Locate the cell with the specified text and output its (X, Y) center coordinate. 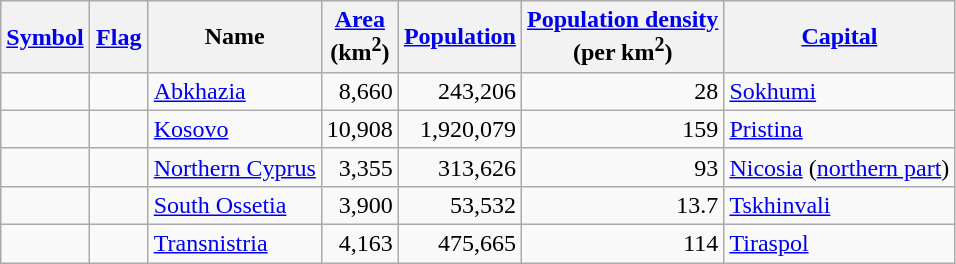
Area(km2) (360, 37)
Tskhinvali (840, 205)
Population density(per km2) (622, 37)
8,660 (360, 91)
243,206 (460, 91)
Flag (118, 37)
10,908 (360, 129)
Population (460, 37)
Nicosia (northern part) (840, 167)
3,355 (360, 167)
4,163 (360, 244)
1,920,079 (460, 129)
Name (234, 37)
313,626 (460, 167)
Kosovo (234, 129)
Abkhazia (234, 91)
Transnistria (234, 244)
93 (622, 167)
Northern Cyprus (234, 167)
Sokhumi (840, 91)
Capital (840, 37)
Pristina (840, 129)
3,900 (360, 205)
Tiraspol (840, 244)
159 (622, 129)
475,665 (460, 244)
Symbol (45, 37)
13.7 (622, 205)
South Ossetia (234, 205)
114 (622, 244)
53,532 (460, 205)
28 (622, 91)
